Locate the cell with the specified text and output its (X, Y) center coordinate. 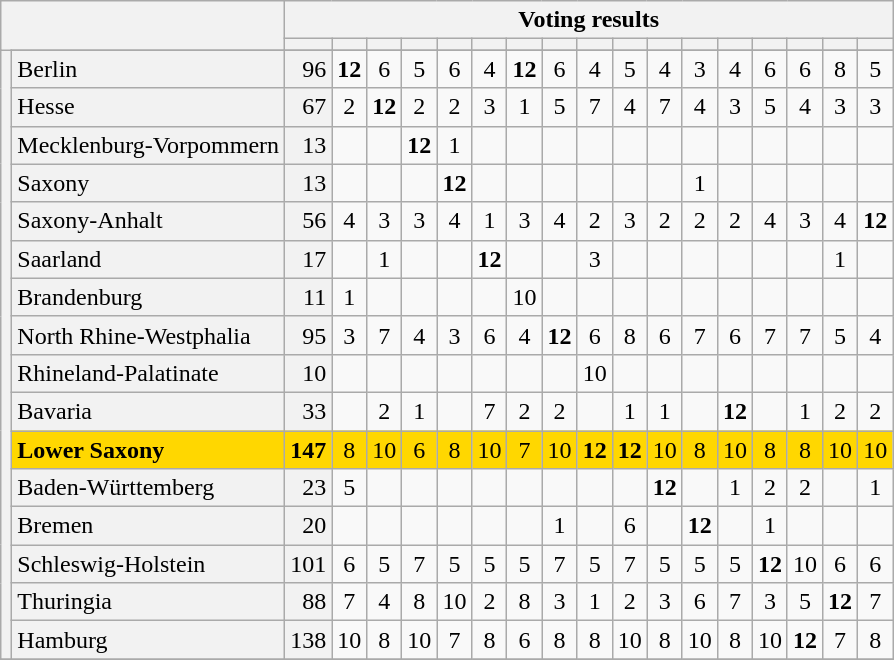
17 (308, 259)
Lower Saxony (148, 449)
North Rhine-Westphalia (148, 335)
Saarland (148, 259)
23 (308, 488)
138 (308, 640)
Brandenburg (148, 297)
Berlin (148, 69)
20 (308, 526)
Baden-Württemberg (148, 488)
101 (308, 564)
Schleswig-Holstein (148, 564)
Thuringia (148, 602)
Hamburg (148, 640)
56 (308, 221)
147 (308, 449)
96 (308, 69)
Hesse (148, 107)
11 (308, 297)
Rhineland-Palatinate (148, 373)
33 (308, 411)
Voting results (589, 20)
Mecklenburg-Vorpommern (148, 145)
95 (308, 335)
Saxony (148, 183)
67 (308, 107)
Saxony-Anhalt (148, 221)
88 (308, 602)
Bavaria (148, 411)
Bremen (148, 526)
